For the text-containing cell, return its midpoint in [X, Y] coordinate format. 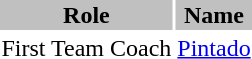
Name [214, 15]
Role [86, 15]
